Detect which cell encompasses the target text, then output its [x, y] center coordinate. 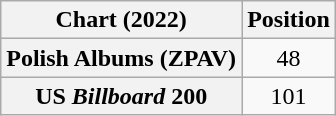
101 [289, 96]
Polish Albums (ZPAV) [122, 58]
Position [289, 20]
Chart (2022) [122, 20]
48 [289, 58]
US Billboard 200 [122, 96]
